From the cell containing the given text, extract its center point as [x, y] coordinate. 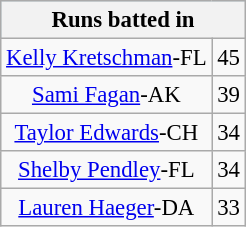
Lauren Haeger-DA [106, 208]
Sami Fagan-AK [106, 95]
Runs batted in [124, 20]
Shelby Pendley-FL [106, 170]
39 [228, 95]
Kelly Kretschman-FL [106, 58]
45 [228, 58]
Taylor Edwards-CH [106, 133]
33 [228, 208]
